For the text-containing cell, return its midpoint in [x, y] coordinate format. 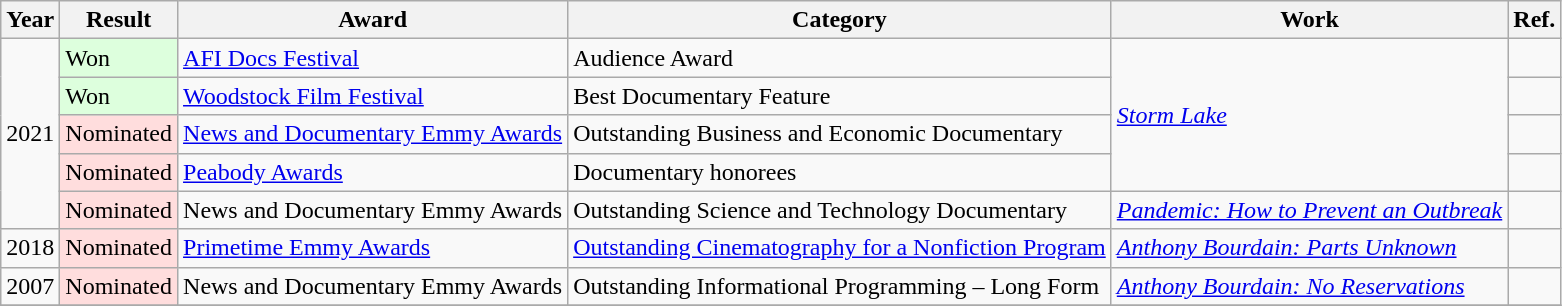
Year [30, 20]
Result [119, 20]
Peabody Awards [373, 172]
Anthony Bourdain: No Reservations [1310, 286]
Anthony Bourdain: Parts Unknown [1310, 248]
2021 [30, 134]
Woodstock Film Festival [373, 96]
Award [373, 20]
2018 [30, 248]
Primetime Emmy Awards [373, 248]
Storm Lake [1310, 115]
2007 [30, 286]
Ref. [1534, 20]
Work [1310, 20]
Category [840, 20]
Documentary honorees [840, 172]
Outstanding Informational Programming – Long Form [840, 286]
Best Documentary Feature [840, 96]
Pandemic: How to Prevent an Outbreak [1310, 210]
Outstanding Science and Technology Documentary [840, 210]
AFI Docs Festival [373, 58]
Outstanding Cinematography for a Nonfiction Program [840, 248]
Audience Award [840, 58]
Outstanding Business and Economic Documentary [840, 134]
